Identify which cell holds the provided text, then report its (X, Y) central coordinate. 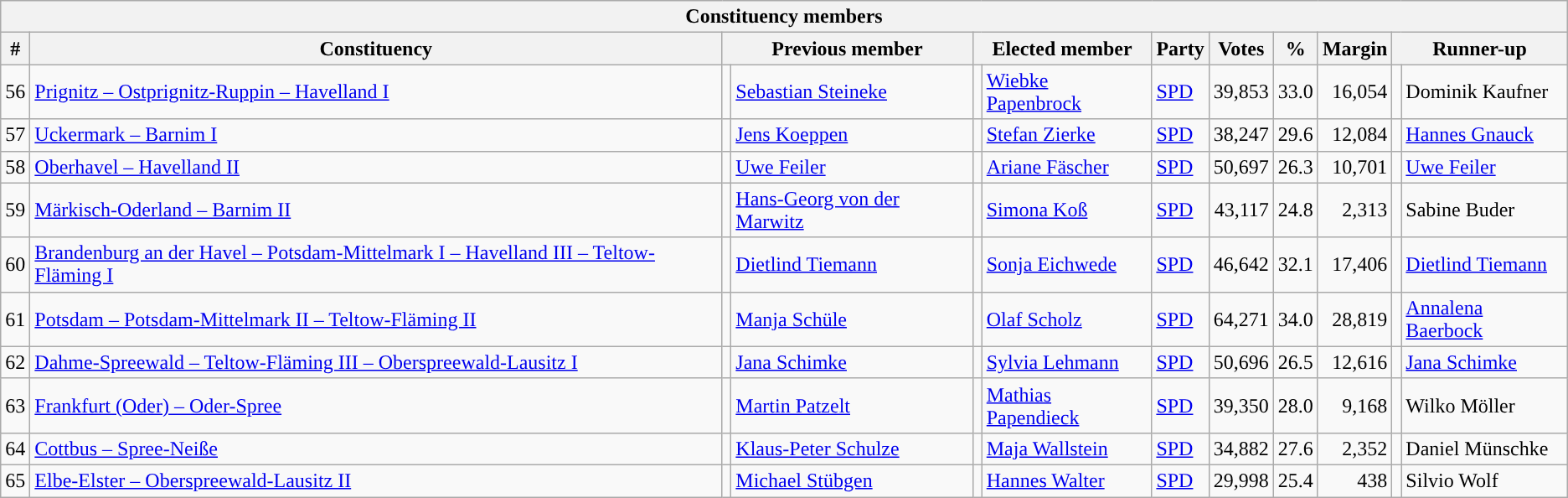
% (1295, 49)
12,084 (1354, 135)
24.8 (1295, 210)
Stefan Zierke (1067, 135)
39,853 (1241, 92)
39,350 (1241, 406)
Votes (1241, 49)
56 (15, 92)
9,168 (1354, 406)
Sylvia Lehmann (1067, 362)
38,247 (1241, 135)
Michael Stübgen (852, 480)
64 (15, 449)
438 (1354, 480)
Maja Wallstein (1067, 449)
Frankfurt (Oder) – Oder-Spree (376, 406)
Cottbus – Spree-Neiße (376, 449)
Daniel Münschke (1484, 449)
Brandenburg an der Havel – Potsdam-Mittelmark I – Havelland III – Teltow-Fläming I (376, 265)
Silvio Wolf (1484, 480)
Sonja Eichwede (1067, 265)
Party (1180, 49)
34.0 (1295, 319)
29,998 (1241, 480)
43,117 (1241, 210)
64,271 (1241, 319)
Märkisch-Oderland – Barnim II (376, 210)
63 (15, 406)
Previous member (848, 49)
Constituency (376, 49)
2,352 (1354, 449)
Runner-up (1479, 49)
Sabine Buder (1484, 210)
Dahme-Spreewald – Teltow-Fläming III – Oberspreewald-Lausitz I (376, 362)
25.4 (1295, 480)
Elbe-Elster – Oberspreewald-Lausitz II (376, 480)
# (15, 49)
Constituency members (784, 17)
Elected member (1062, 49)
Dominik Kaufner (1484, 92)
2,313 (1354, 210)
Annalena Baerbock (1484, 319)
16,054 (1354, 92)
Oberhavel – Havelland II (376, 167)
28.0 (1295, 406)
33.0 (1295, 92)
Margin (1354, 49)
26.3 (1295, 167)
62 (15, 362)
12,616 (1354, 362)
50,697 (1241, 167)
50,696 (1241, 362)
57 (15, 135)
Hans-Georg von der Marwitz (852, 210)
27.6 (1295, 449)
Wilko Möller (1484, 406)
29.6 (1295, 135)
65 (15, 480)
34,882 (1241, 449)
Olaf Scholz (1067, 319)
32.1 (1295, 265)
Ariane Fäscher (1067, 167)
Klaus-Peter Schulze (852, 449)
58 (15, 167)
Manja Schüle (852, 319)
Sebastian Steineke (852, 92)
Prignitz – Ostprignitz-Ruppin – Havelland I (376, 92)
59 (15, 210)
10,701 (1354, 167)
46,642 (1241, 265)
28,819 (1354, 319)
Wiebke Papenbrock (1067, 92)
26.5 (1295, 362)
17,406 (1354, 265)
61 (15, 319)
Hannes Walter (1067, 480)
Hannes Gnauck (1484, 135)
Uckermark – Barnim I (376, 135)
Jens Koeppen (852, 135)
Mathias Papendieck (1067, 406)
Martin Patzelt (852, 406)
Simona Koß (1067, 210)
60 (15, 265)
Potsdam – Potsdam-Mittelmark II – Teltow-Fläming II (376, 319)
